Capture the cell that displays the provided text and extract its [X, Y] central coordinate. 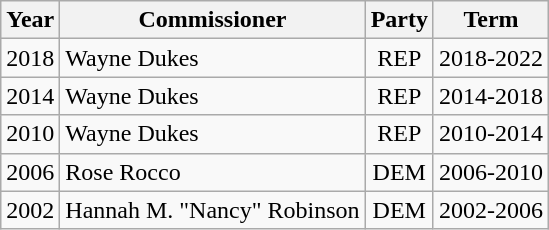
Year [30, 20]
Commissioner [212, 20]
2006 [30, 172]
2010-2014 [490, 134]
2014-2018 [490, 96]
2002 [30, 210]
2002-2006 [490, 210]
Hannah M. "Nancy" Robinson [212, 210]
Party [399, 20]
2018 [30, 58]
2006-2010 [490, 172]
2010 [30, 134]
Term [490, 20]
2014 [30, 96]
Rose Rocco [212, 172]
2018-2022 [490, 58]
